Capture the cell that displays the provided text and extract its (X, Y) central coordinate. 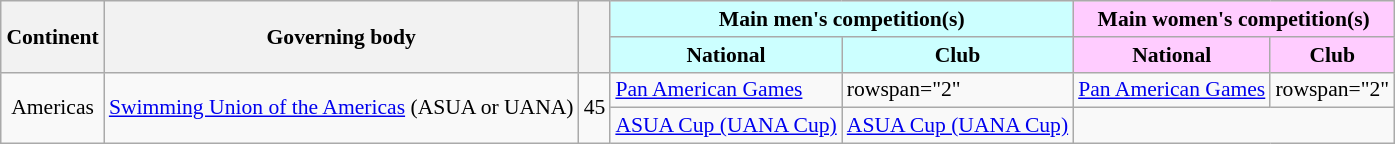
Continent (52, 36)
45 (595, 108)
Americas (52, 108)
Main women's competition(s) (1234, 19)
Main men's competition(s) (842, 19)
Swimming Union of the Americas (ASUA or UANA) (342, 108)
Governing body (342, 36)
